Scan for the cell matching the given text and deliver its [x, y] coordinate at center. 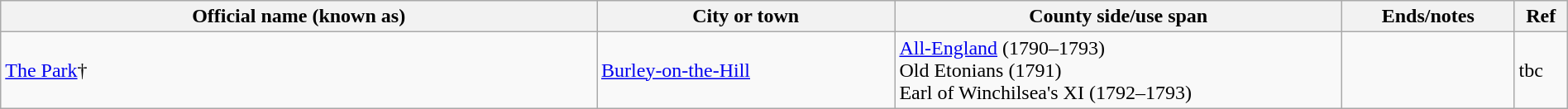
Ref [1541, 17]
Ends/notes [1427, 17]
tbc [1541, 70]
The Park† [299, 70]
County side/use span [1118, 17]
All-England (1790–1793)Old Etonians (1791) Earl of Winchilsea's XI (1792–1793) [1118, 70]
City or town [746, 17]
Official name (known as) [299, 17]
Burley-on-the-Hill [746, 70]
